For the text-containing cell, return its midpoint in [X, Y] coordinate format. 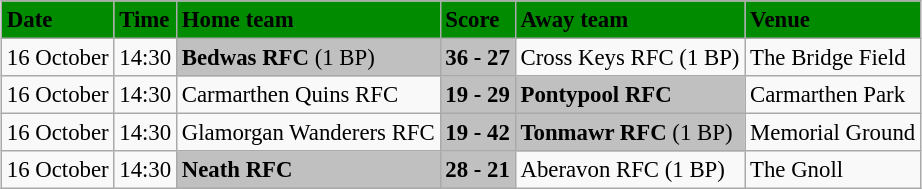
Cross Keys RFC (1 BP) [630, 57]
Pontypool RFC [630, 95]
Carmarthen Quins RFC [308, 95]
Aberavon RFC (1 BP) [630, 170]
Time [146, 20]
19 - 42 [478, 133]
Memorial Ground [833, 133]
Date [58, 20]
Carmarthen Park [833, 95]
Home team [308, 20]
19 - 29 [478, 95]
28 - 21 [478, 170]
36 - 27 [478, 57]
The Bridge Field [833, 57]
Venue [833, 20]
Score [478, 20]
Glamorgan Wanderers RFC [308, 133]
Bedwas RFC (1 BP) [308, 57]
Away team [630, 20]
The Gnoll [833, 170]
Neath RFC [308, 170]
Tonmawr RFC (1 BP) [630, 133]
